Capture the cell that displays the provided text and extract its (x, y) central coordinate. 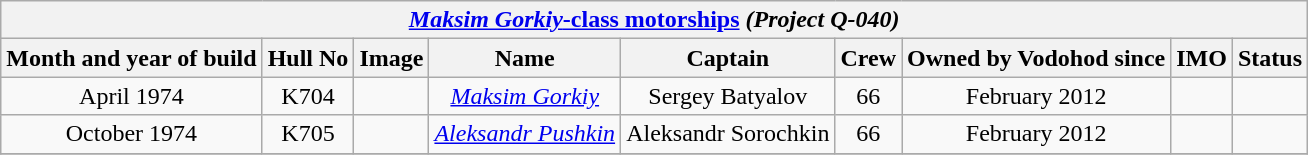
K704 (308, 96)
Sergey Batyalov (728, 96)
Image (392, 58)
October 1974 (132, 134)
Maksim Gorkiy-class motorships (Project Q-040) (654, 20)
Owned by Vodohod since (1036, 58)
Status (1270, 58)
Crew (868, 58)
Hull No (308, 58)
Aleksandr Sorochkin (728, 134)
IMO (1202, 58)
Name (525, 58)
April 1974 (132, 96)
Maksim Gorkiy (525, 96)
Captain (728, 58)
Month and year of build (132, 58)
Aleksandr Pushkin (525, 134)
K705 (308, 134)
